Output the [X, Y] coordinate of the center of the cell containing the given text.  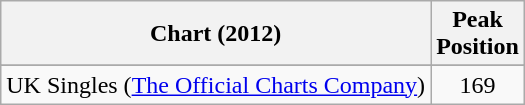
169 [478, 85]
PeakPosition [478, 34]
UK Singles (The Official Charts Company) [216, 85]
Chart (2012) [216, 34]
